Scan for the cell matching the given text and deliver its (X, Y) coordinate at center. 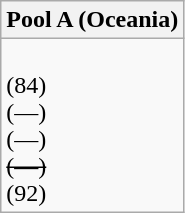
(84) (—) (—) (—) (92) (92, 126)
Pool A (Oceania) (92, 20)
